Locate the cell with the specified text and output its [x, y] center coordinate. 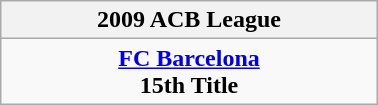
FC Barcelona15th Title [189, 72]
2009 ACB League [189, 20]
